Determine the [X, Y] coordinate at the center of the cell enclosing the given text.  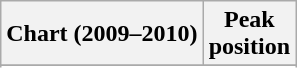
Chart (2009–2010) [102, 34]
Peakposition [249, 34]
